Detect which cell encompasses the target text, then output its (X, Y) center coordinate. 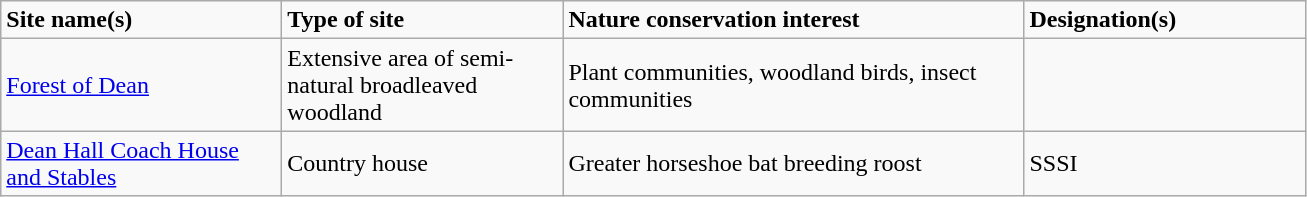
Plant communities, woodland birds, insect communities (794, 85)
Forest of Dean (142, 85)
Dean Hall Coach House and Stables (142, 164)
Type of site (422, 20)
Country house (422, 164)
Nature conservation interest (794, 20)
Extensive area of semi-natural broadleaved woodland (422, 85)
SSSI (1164, 164)
Designation(s) (1164, 20)
Site name(s) (142, 20)
Greater horseshoe bat breeding roost (794, 164)
